Provide the (X, Y) coordinate of the cell's center where the given text is located.  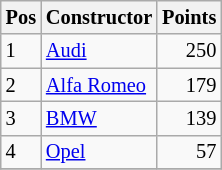
Constructor (99, 17)
BMW (99, 118)
3 (21, 118)
179 (189, 85)
57 (189, 152)
Points (189, 17)
Opel (99, 152)
250 (189, 51)
4 (21, 152)
139 (189, 118)
2 (21, 85)
Pos (21, 17)
Alfa Romeo (99, 85)
Audi (99, 51)
1 (21, 51)
